From the cell containing the given text, extract its center point as [x, y] coordinate. 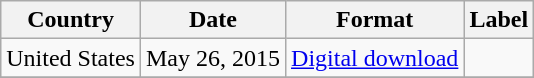
Label [499, 20]
Country [71, 20]
May 26, 2015 [212, 58]
United States [71, 58]
Format [375, 20]
Date [212, 20]
Digital download [375, 58]
